Detect which cell encompasses the target text, then output its (X, Y) center coordinate. 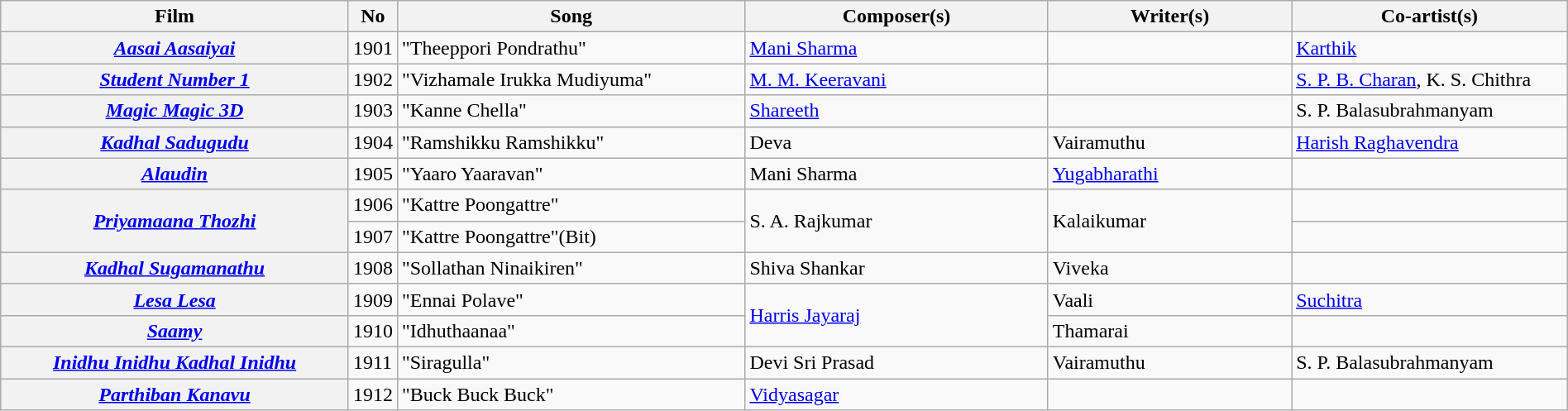
1912 (372, 394)
Vidyasagar (896, 394)
Karthik (1430, 48)
Inidhu Inidhu Kadhal Inidhu (175, 362)
Lesa Lesa (175, 299)
Student Number 1 (175, 79)
Harris Jayaraj (896, 315)
1908 (372, 268)
1905 (372, 174)
1902 (372, 79)
Kadhal Sugamanathu (175, 268)
Harish Raghavendra (1430, 142)
S. P. B. Charan, K. S. Chithra (1430, 79)
"Ramshikku Ramshikku" (571, 142)
1910 (372, 331)
Deva (896, 142)
1901 (372, 48)
1904 (372, 142)
Kalaikumar (1169, 221)
Alaudin (175, 174)
M. M. Keeravani (896, 79)
"Idhuthaanaa" (571, 331)
Suchitra (1430, 299)
1909 (372, 299)
Shiva Shankar (896, 268)
Film (175, 17)
Shareeth (896, 111)
1903 (372, 111)
Yugabharathi (1169, 174)
1906 (372, 205)
"Theeppori Pondrathu" (571, 48)
Composer(s) (896, 17)
Priyamaana Thozhi (175, 221)
Aasai Aasaiyai (175, 48)
Thamarai (1169, 331)
1907 (372, 237)
"Kattre Poongattre" (571, 205)
"Vizhamale Irukka Mudiyuma" (571, 79)
"Buck Buck Buck" (571, 394)
Viveka (1169, 268)
"Siragulla" (571, 362)
Saamy (175, 331)
"Kattre Poongattre"(Bit) (571, 237)
Parthiban Kanavu (175, 394)
Writer(s) (1169, 17)
Vaali (1169, 299)
1911 (372, 362)
Devi Sri Prasad (896, 362)
"Sollathan Ninaikiren" (571, 268)
"Ennai Polave" (571, 299)
Song (571, 17)
Magic Magic 3D (175, 111)
Co-artist(s) (1430, 17)
No (372, 17)
S. A. Rajkumar (896, 221)
Kadhal Sadugudu (175, 142)
"Yaaro Yaaravan" (571, 174)
"Kanne Chella" (571, 111)
